Return (X, Y) of the center of cell containing provided text 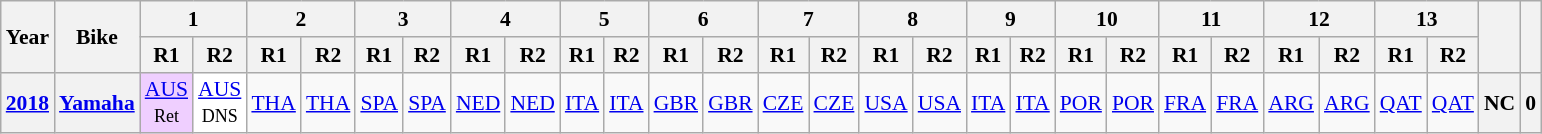
11 (1211, 19)
2018 (28, 102)
2 (300, 19)
Bike (97, 36)
6 (704, 19)
12 (1318, 19)
NC (1500, 102)
4 (506, 19)
AUSRet (166, 102)
0 (1530, 102)
10 (1107, 19)
9 (1010, 19)
AUSDNS (220, 102)
13 (1427, 19)
1 (194, 19)
3 (402, 19)
5 (604, 19)
Year (28, 36)
8 (912, 19)
Yamaha (97, 102)
7 (809, 19)
